Locate the cell with the specified text and output its (X, Y) center coordinate. 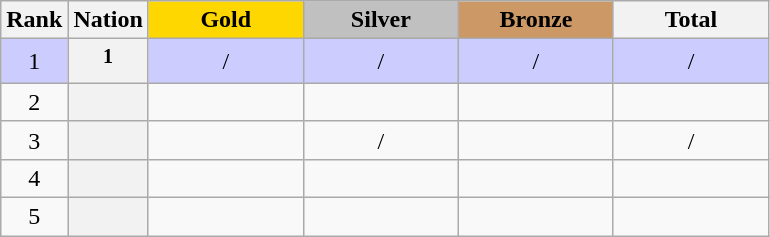
5 (34, 217)
Silver (380, 20)
2 (34, 102)
Bronze (536, 20)
Gold (226, 20)
Total (690, 20)
Nation (108, 20)
4 (34, 178)
Rank (34, 20)
3 (34, 140)
